Find where the given text appears and provide that cell's center as (X, Y) coordinate. 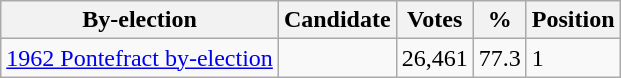
1962 Pontefract by-election (140, 58)
% (500, 20)
Position (573, 20)
77.3 (500, 58)
26,461 (434, 58)
By-election (140, 20)
Candidate (337, 20)
1 (573, 58)
Votes (434, 20)
